Scan for the cell matching the given text and deliver its [X, Y] coordinate at center. 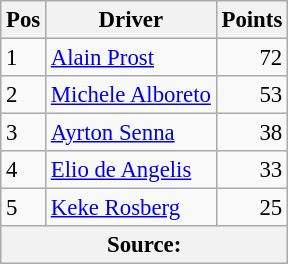
5 [24, 208]
Michele Alboreto [132, 95]
53 [252, 95]
Alain Prost [132, 58]
Keke Rosberg [132, 208]
38 [252, 133]
Ayrton Senna [132, 133]
2 [24, 95]
Source: [144, 245]
25 [252, 208]
72 [252, 58]
Driver [132, 20]
Pos [24, 20]
33 [252, 170]
1 [24, 58]
Elio de Angelis [132, 170]
4 [24, 170]
3 [24, 133]
Points [252, 20]
